Return the (x, y) coordinate for the center point of the cell that contains the specified text.  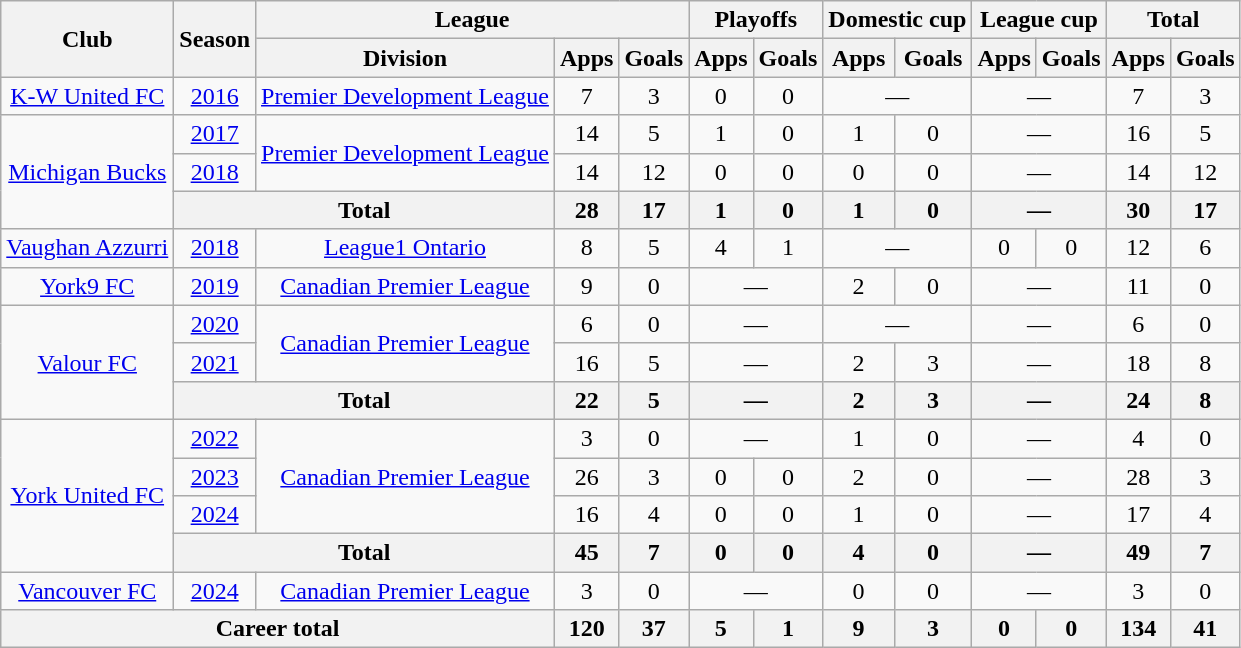
2022 (215, 438)
24 (1138, 400)
Career total (278, 629)
Club (88, 39)
K-W United FC (88, 96)
45 (586, 553)
49 (1138, 553)
Valour FC (88, 362)
30 (1138, 210)
134 (1138, 629)
Domestic cup (898, 20)
Playoffs (756, 20)
41 (1205, 629)
120 (586, 629)
2020 (215, 324)
26 (586, 477)
2017 (215, 134)
Michigan Bucks (88, 172)
2019 (215, 286)
2016 (215, 96)
22 (586, 400)
37 (654, 629)
Division (406, 58)
League (472, 20)
League1 Ontario (406, 248)
League cup (1039, 20)
York United FC (88, 495)
Vancouver FC (88, 591)
2021 (215, 362)
18 (1138, 362)
Vaughan Azzurri (88, 248)
2023 (215, 477)
Season (215, 39)
11 (1138, 286)
York9 FC (88, 286)
